Capture the cell that displays the provided text and extract its [x, y] central coordinate. 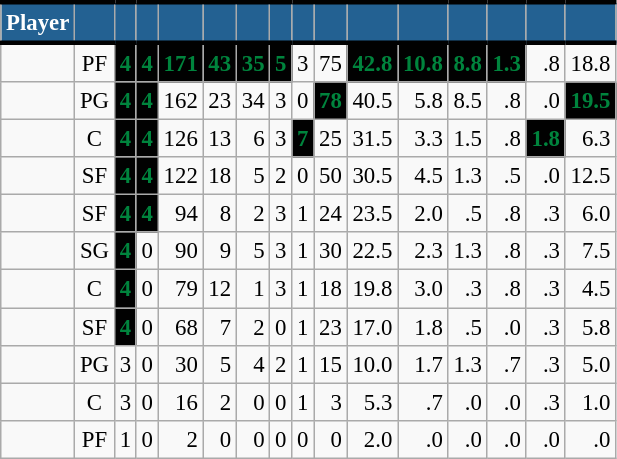
8.5 [468, 101]
22.5 [372, 251]
12 [220, 289]
18.8 [590, 62]
24 [330, 214]
34 [252, 101]
7.5 [590, 251]
15 [330, 364]
78 [330, 101]
1.5 [468, 139]
30.5 [372, 176]
3.3 [423, 139]
40.5 [372, 101]
SG [95, 251]
1.0 [590, 402]
13 [220, 139]
50 [330, 176]
10.8 [423, 62]
2.3 [423, 251]
12.5 [590, 176]
19.5 [590, 101]
35 [252, 62]
79 [180, 289]
122 [180, 176]
23.5 [372, 214]
16 [180, 402]
25 [330, 139]
31.5 [372, 139]
75 [330, 62]
42.8 [372, 62]
17.0 [372, 327]
6 [252, 139]
8 [220, 214]
5.3 [372, 402]
90 [180, 251]
126 [180, 139]
1.7 [423, 364]
3.0 [423, 289]
43 [220, 62]
8.8 [468, 62]
68 [180, 327]
Player [38, 22]
6.0 [590, 214]
94 [180, 214]
6.3 [590, 139]
10.0 [372, 364]
162 [180, 101]
171 [180, 62]
9 [220, 251]
19.8 [372, 289]
5.0 [590, 364]
